Locate the cell with the specified text and output its (x, y) center coordinate. 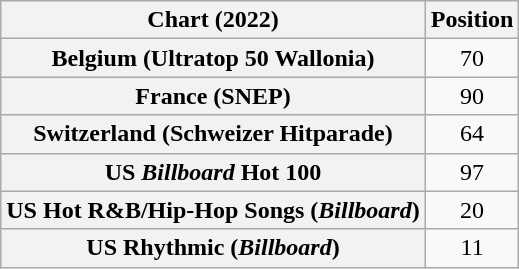
64 (472, 134)
20 (472, 210)
Position (472, 20)
Chart (2022) (213, 20)
11 (472, 248)
France (SNEP) (213, 96)
US Rhythmic (Billboard) (213, 248)
US Hot R&B/Hip-Hop Songs (Billboard) (213, 210)
US Billboard Hot 100 (213, 172)
70 (472, 58)
97 (472, 172)
Switzerland (Schweizer Hitparade) (213, 134)
Belgium (Ultratop 50 Wallonia) (213, 58)
90 (472, 96)
